Return the [x, y] coordinate for the center point of the cell that contains the specified text.  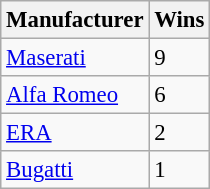
ERA [75, 133]
Manufacturer [75, 20]
Wins [180, 20]
6 [180, 95]
Alfa Romeo [75, 95]
Bugatti [75, 170]
1 [180, 170]
2 [180, 133]
Maserati [75, 58]
9 [180, 58]
